Pinpoint the cell where the given text exists, returning its [X, Y] midpoint coordinate. 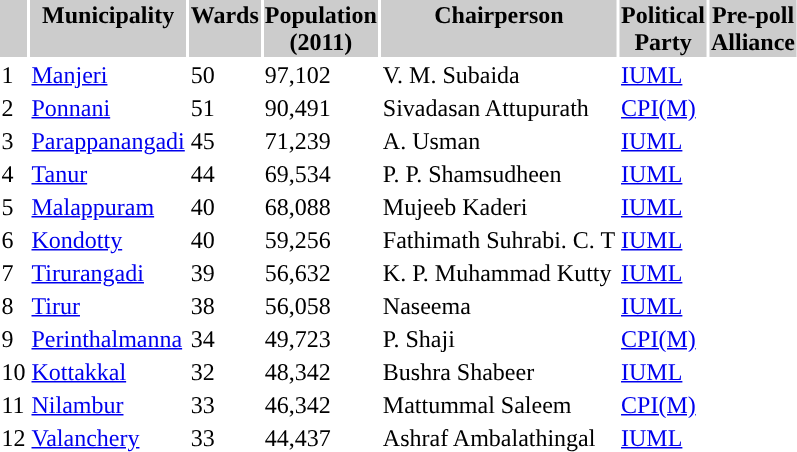
Mattummal Saleem [498, 405]
Population(2011) [320, 28]
9 [14, 339]
Parappanangadi [108, 141]
39 [224, 273]
Perinthalmanna [108, 339]
90,491 [320, 108]
5 [14, 207]
Nilambur [108, 405]
Wards [224, 28]
8 [14, 306]
46,342 [320, 405]
K. P. Muhammad Kutty [498, 273]
68,088 [320, 207]
4 [14, 174]
Naseema [498, 306]
59,256 [320, 240]
Political Party [664, 28]
P. P. Shamsudheen [498, 174]
1 [14, 75]
Fathimath Suhrabi. C. T [498, 240]
Sivadasan Attupurath [498, 108]
Kondotty [108, 240]
71,239 [320, 141]
7 [14, 273]
V. M. Subaida [498, 75]
38 [224, 306]
49,723 [320, 339]
11 [14, 405]
Municipality [108, 28]
Pre-pollAlliance [754, 28]
44 [224, 174]
A. Usman [498, 141]
56,632 [320, 273]
6 [14, 240]
Tirurangadi [108, 273]
Malappuram [108, 207]
Mujeeb Kaderi [498, 207]
3 [14, 141]
2 [14, 108]
33 [224, 405]
56,058 [320, 306]
50 [224, 75]
45 [224, 141]
48,342 [320, 372]
Ponnani [108, 108]
32 [224, 372]
97,102 [320, 75]
Bushra Shabeer [498, 372]
Manjeri [108, 75]
P. Shaji [498, 339]
Tanur [108, 174]
51 [224, 108]
Kottakkal [108, 372]
69,534 [320, 174]
34 [224, 339]
Tirur [108, 306]
Chairperson [498, 28]
10 [14, 372]
